Extract the [X, Y] coordinate from the center of the cell holding the provided text.  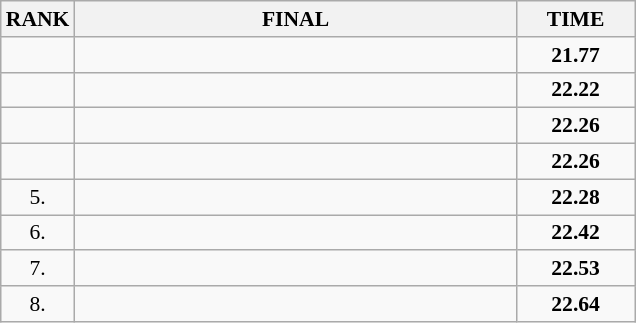
21.77 [576, 55]
22.64 [576, 304]
FINAL [295, 19]
22.22 [576, 90]
22.53 [576, 269]
22.28 [576, 197]
TIME [576, 19]
6. [38, 233]
RANK [38, 19]
5. [38, 197]
7. [38, 269]
22.42 [576, 233]
8. [38, 304]
